Return [x, y] of the center of cell containing provided text 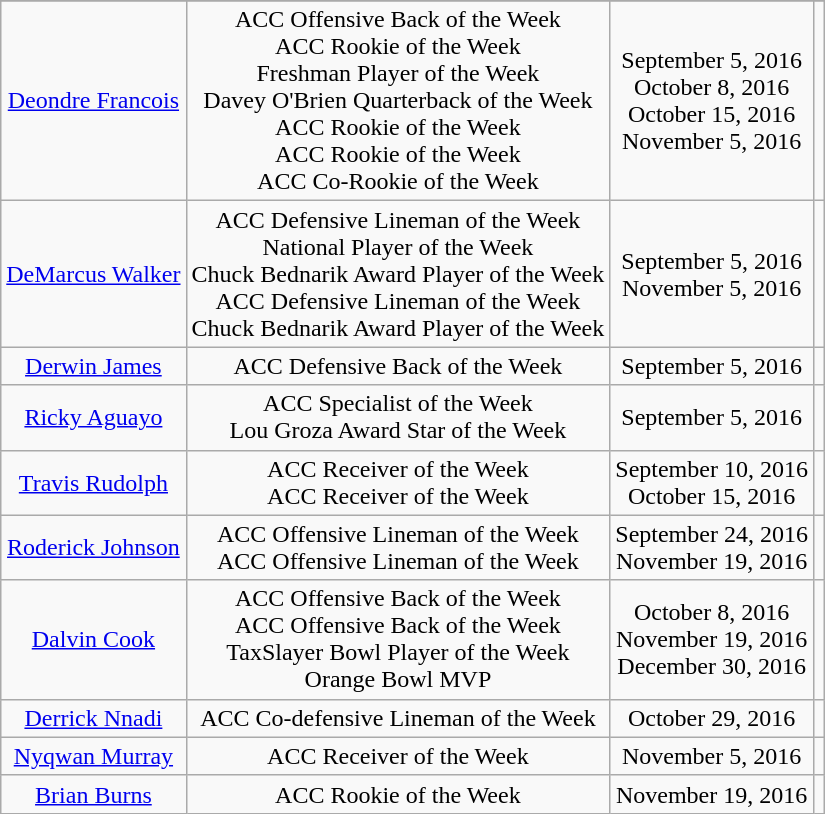
Dalvin Cook [94, 640]
Derwin James [94, 366]
ACC Offensive Lineman of the WeekACC Offensive Lineman of the Week [398, 548]
September 5, 2016November 5, 2016 [712, 274]
November 19, 2016 [712, 794]
Nyqwan Murray [94, 756]
ACC Rookie of the Week [398, 794]
Brian Burns [94, 794]
ACC Receiver of the WeekACC Receiver of the Week [398, 482]
DeMarcus Walker [94, 274]
October 29, 2016 [712, 718]
Deondre Francois [94, 101]
Derrick Nnadi [94, 718]
October 8, 2016November 19, 2016December 30, 2016 [712, 640]
September 5, 2016October 8, 2016October 15, 2016November 5, 2016 [712, 101]
Travis Rudolph [94, 482]
ACC Specialist of the WeekLou Groza Award Star of the Week [398, 418]
September 10, 2016October 15, 2016 [712, 482]
November 5, 2016 [712, 756]
Roderick Johnson [94, 548]
Ricky Aguayo [94, 418]
ACC Offensive Back of the WeekACC Offensive Back of the WeekTaxSlayer Bowl Player of the WeekOrange Bowl MVP [398, 640]
ACC Defensive Back of the Week [398, 366]
September 24, 2016November 19, 2016 [712, 548]
ACC Receiver of the Week [398, 756]
ACC Co-defensive Lineman of the Week [398, 718]
